Output the [X, Y] coordinate of the center of the cell containing the given text.  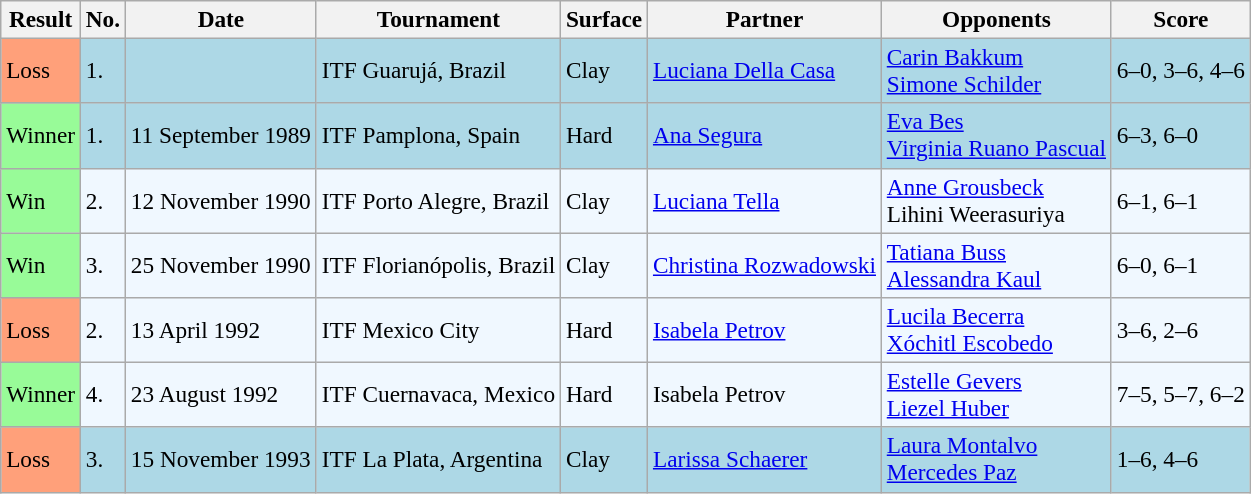
Laura Montalvo Mercedes Paz [996, 460]
Estelle Gevers Liezel Huber [996, 394]
Score [1180, 19]
6–1, 6–1 [1180, 200]
Luciana Della Casa [765, 70]
6–3, 6–0 [1180, 136]
Date [220, 19]
Christina Rozwadowski [765, 264]
Carin Bakkum Simone Schilder [996, 70]
12 November 1990 [220, 200]
4. [102, 394]
Anne Grousbeck Lihini Weerasuriya [996, 200]
13 April 1992 [220, 330]
Tournament [438, 19]
ITF Porto Alegre, Brazil [438, 200]
No. [102, 19]
Tatiana Buss Alessandra Kaul [996, 264]
ITF Cuernavaca, Mexico [438, 394]
Ana Segura [765, 136]
Luciana Tella [765, 200]
Partner [765, 19]
ITF La Plata, Argentina [438, 460]
Larissa Schaerer [765, 460]
15 November 1993 [220, 460]
ITF Pamplona, Spain [438, 136]
7–5, 5–7, 6–2 [1180, 394]
Opponents [996, 19]
Eva Bes Virginia Ruano Pascual [996, 136]
3–6, 2–6 [1180, 330]
ITF Florianópolis, Brazil [438, 264]
ITF Guarujá, Brazil [438, 70]
23 August 1992 [220, 394]
Surface [604, 19]
11 September 1989 [220, 136]
ITF Mexico City [438, 330]
6–0, 6–1 [1180, 264]
6–0, 3–6, 4–6 [1180, 70]
Result [41, 19]
1–6, 4–6 [1180, 460]
25 November 1990 [220, 264]
Lucila Becerra Xóchitl Escobedo [996, 330]
